Return [x, y] of the center of cell containing provided text 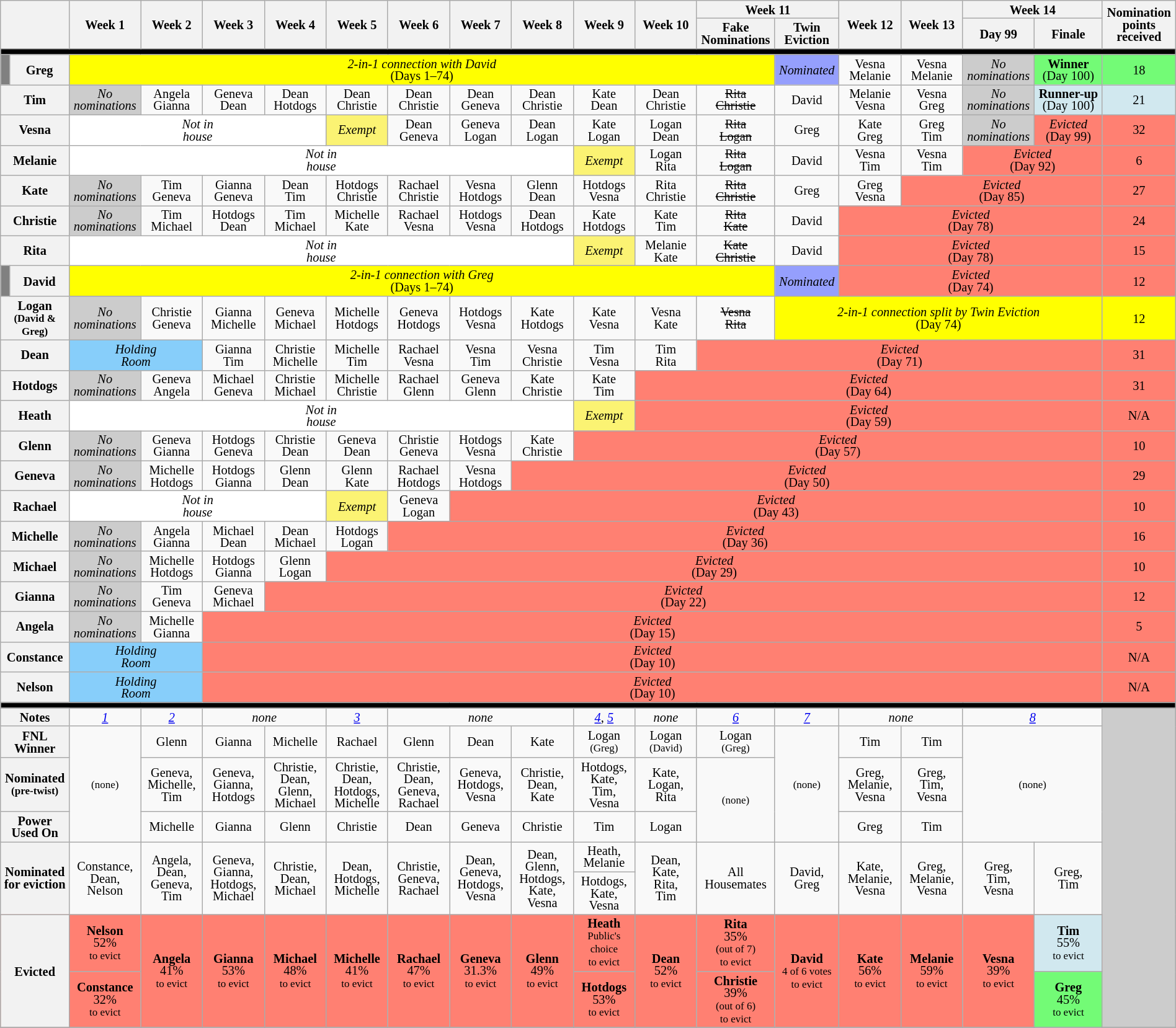
KateLogan [604, 130]
Week 9 [604, 24]
Nominatedfor eviction [35, 878]
HotdogsChristie [357, 190]
Glenn49%to evict [542, 971]
Evicted(Day 15) [653, 626]
PowerUsed On [35, 827]
Evicted(Day 59) [869, 415]
David4 of 6 votesto evict [807, 971]
2-in-1 connection with David(Days 1–74) [422, 69]
Notes [35, 717]
27 [1139, 190]
Geneva,Gianna,Hotdogs [234, 784]
Week 3 [234, 24]
Nelson [35, 687]
KateDean [604, 99]
32 [1139, 130]
Week 5 [357, 24]
Week 6 [419, 24]
2-in-1 connection split by Twin Eviction(Day 74) [939, 317]
GregVesna [870, 190]
Evicted(Day 92) [1032, 160]
2 [172, 717]
Week 2 [172, 24]
KateGreg [870, 130]
Week 7 [481, 24]
Dean,Kate,Rita,Tim [666, 878]
Week 12 [870, 24]
DeanTim [295, 190]
29 [1139, 476]
TimVesna [604, 355]
Heath [35, 415]
Christie,Dean,Glenn,Michael [295, 784]
Week 11 [768, 9]
GlennKate [357, 476]
VesnaGreg [932, 99]
Greg45%to evict [1068, 999]
Week 8 [542, 24]
Michael [35, 567]
FNL Winner [35, 742]
GenevaHotdogs [419, 317]
Nominated(pre-twist) [35, 784]
Evicted(Day 43) [777, 506]
Dean52%to evict [666, 971]
Dean,Geneva,Hotdogs,Vesna [481, 878]
MichaelDean [234, 536]
MichelleKate [357, 221]
GenevaGianna [172, 445]
MichaelGeneva [234, 386]
Christie,Geneva,Rachael [419, 878]
Finale [1068, 33]
Evicted(Day 74) [971, 280]
Christie,Dean,Michael [295, 878]
Nominationpointsreceived [1139, 24]
Geneva,Gianna,Hotdogs,Michael [234, 878]
RachaelGlenn [419, 386]
Vesna39%to evict [999, 971]
Nelson52%to evict [105, 942]
Evicted(Day 85) [1001, 190]
Week 4 [295, 24]
ChristieMichelle [295, 355]
Runner-up(Day 100) [1068, 99]
GenevaAngela [172, 386]
David,Greg [807, 878]
Week 1 [105, 24]
Kate56%to evict [870, 971]
Angela [35, 626]
VesnaChristie [542, 355]
16 [1139, 536]
MelanieVesna [870, 99]
Constance32%to evict [105, 999]
TimRita [666, 355]
Evicted(Day 36) [745, 536]
LoganDean [666, 130]
AllHousemates [736, 878]
Rita [35, 250]
GlennLogan [295, 567]
VesnaRita [736, 317]
HotdogsDean [234, 221]
Evicted(Day 64) [869, 386]
MelanieKate [666, 250]
RitaKate [736, 221]
Vesna [35, 130]
8 [1032, 717]
Logan(David & Greg) [35, 317]
Tim55%to evict [1068, 942]
Evicted(Day 57) [837, 445]
Christie,Dean,Kate [542, 784]
18 [1139, 69]
Melanie [35, 160]
GenevaGlenn [481, 386]
2-in-1 connection with Greg(Days 1–74) [422, 280]
LoganRita [666, 160]
Evicted(Day 22) [684, 596]
Angela41%to evict [172, 971]
ChristieMichael [295, 386]
1 [105, 717]
Week 14 [1032, 9]
Christie39%(out of 6)to evict [736, 999]
MichelleGianna [172, 626]
Rita35%(out of 7)to evict [736, 942]
Logan(David) [666, 742]
Michael48%to evict [295, 971]
Hotdogs [35, 386]
HeathPublic's choiceto evict [604, 942]
Logan [666, 827]
RachaelChristie [419, 190]
ChristieDean [295, 445]
DeanMichael [295, 536]
Greg,Tim [1068, 878]
21 [1139, 99]
MichelleTim [357, 355]
Kate,Logan,Rita [666, 784]
Winner(Day 100) [1068, 69]
HotdogsLogan [357, 536]
3 [357, 717]
Christie,Dean,Hotdogs,Michelle [357, 784]
Gianna53%to evict [234, 971]
Christie,Dean,Geneva,Rachael [419, 784]
Hotdogs,Kate,Tim,Vesna [604, 784]
Rachael47%to evict [419, 971]
VesnaKate [666, 317]
GiannaTim [234, 355]
MichelleChristie [357, 386]
Constance [35, 657]
Dean,Hotdogs,Michelle [357, 878]
Evicted(Day 50) [806, 476]
4, 5 [604, 717]
DeanLogan [542, 130]
Evicted(Day 99) [1068, 130]
Geneva,Michelle,Tim [172, 784]
Heath,Melanie [604, 857]
Evicted [35, 971]
Evicted(Day 71) [899, 355]
5 [1139, 626]
Hotdogs,Kate,Vesna [604, 893]
GregTim [932, 130]
RachaelHotdogs [419, 476]
Kate,Melanie,Vesna [870, 878]
7 [807, 717]
Angela,Dean,Geneva,Tim [172, 878]
GiannaMichelle [234, 317]
Michelle41%to evict [357, 971]
Hotdogs53%to evict [604, 999]
Constance,Dean,Nelson [105, 878]
HotdogsGeneva [234, 445]
Fake Nominations [736, 33]
Dean,Glenn,Hotdogs,Kate,Vesna [542, 878]
Evicted(Day 29) [715, 567]
Geneva31.3%to evict [481, 971]
15 [1139, 250]
24 [1139, 221]
Geneva,Hotdogs,Vesna [481, 784]
GiannaGeneva [234, 190]
KateVesna [604, 317]
Melanie59%to evict [932, 971]
Day 99 [999, 33]
Week 13 [932, 24]
Week 10 [666, 24]
Twin Eviction [807, 33]
